Output the (X, Y) coordinate of the center of the cell containing the given text.  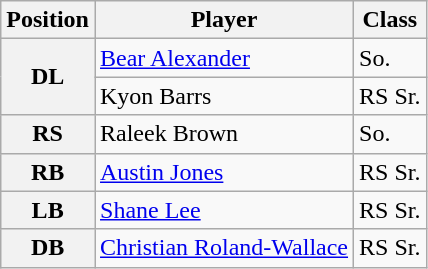
Bear Alexander (224, 58)
Christian Roland-Wallace (224, 248)
RB (48, 172)
DB (48, 248)
Player (224, 20)
LB (48, 210)
Austin Jones (224, 172)
RS (48, 134)
Raleek Brown (224, 134)
Shane Lee (224, 210)
Position (48, 20)
Class (390, 20)
Kyon Barrs (224, 96)
DL (48, 77)
